Determine the (x, y) coordinate at the center of the cell enclosing the given text.  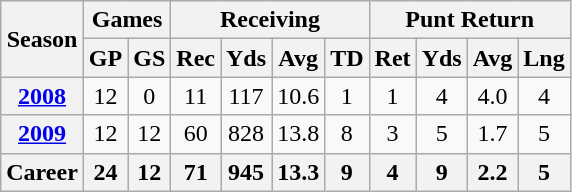
4.0 (492, 96)
13.8 (298, 134)
Ret (392, 58)
2008 (42, 96)
TD (347, 58)
Season (42, 39)
828 (246, 134)
24 (105, 172)
Rec (196, 58)
1.7 (492, 134)
Career (42, 172)
Punt Return (470, 20)
8 (347, 134)
2009 (42, 134)
3 (392, 134)
13.3 (298, 172)
Receiving (270, 20)
2.2 (492, 172)
GP (105, 58)
0 (150, 96)
11 (196, 96)
60 (196, 134)
10.6 (298, 96)
Lng (544, 58)
117 (246, 96)
945 (246, 172)
Games (126, 20)
71 (196, 172)
GS (150, 58)
